Find where the given text appears and provide that cell's center as [x, y] coordinate. 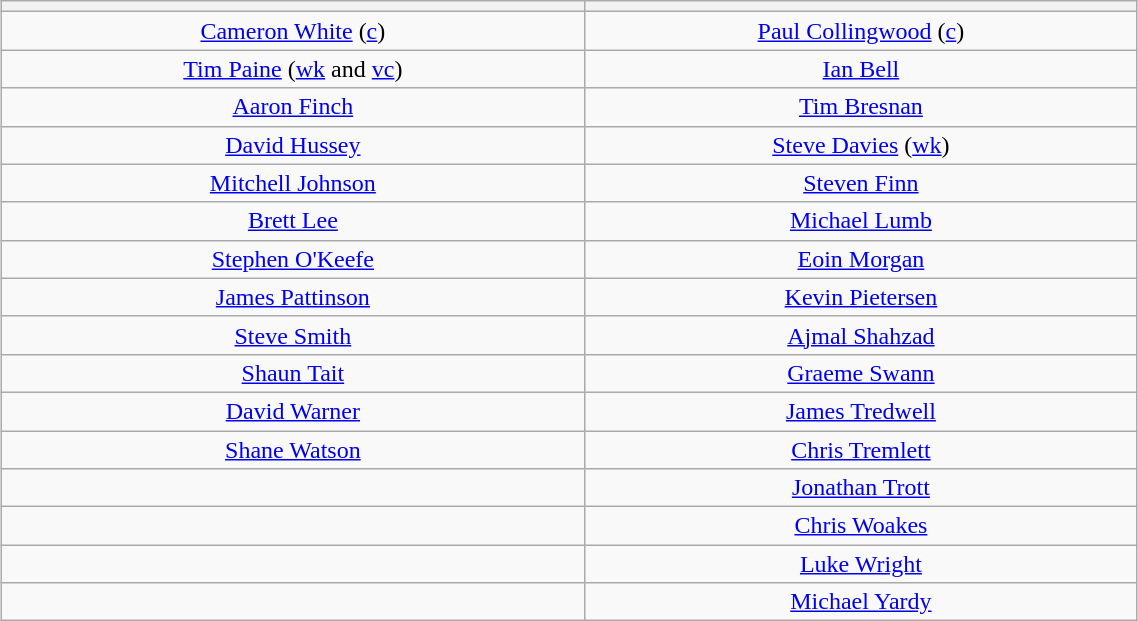
Cameron White (c) [293, 31]
Stephen O'Keefe [293, 259]
David Warner [293, 411]
James Pattinson [293, 297]
Chris Woakes [861, 526]
Jonathan Trott [861, 488]
Chris Tremlett [861, 449]
Mitchell Johnson [293, 183]
Luke Wright [861, 564]
Michael Lumb [861, 221]
Ajmal Shahzad [861, 335]
Tim Paine (wk and vc) [293, 69]
Steve Davies (wk) [861, 145]
Shaun Tait [293, 373]
Michael Yardy [861, 602]
Brett Lee [293, 221]
Aaron Finch [293, 107]
David Hussey [293, 145]
Steven Finn [861, 183]
James Tredwell [861, 411]
Tim Bresnan [861, 107]
Graeme Swann [861, 373]
Steve Smith [293, 335]
Paul Collingwood (c) [861, 31]
Kevin Pietersen [861, 297]
Shane Watson [293, 449]
Eoin Morgan [861, 259]
Ian Bell [861, 69]
